Extract the (x, y) coordinate from the center of the cell holding the provided text.  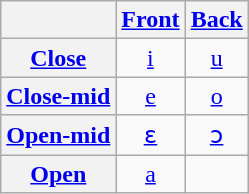
ɛ (150, 135)
e (150, 96)
Open-mid (58, 135)
Open (58, 173)
Close-mid (58, 96)
ɔ (216, 135)
o (216, 96)
Back (216, 20)
Close (58, 58)
Front (150, 20)
i (150, 58)
u (216, 58)
a (150, 173)
